From the cell containing the given text, extract its center point as (X, Y) coordinate. 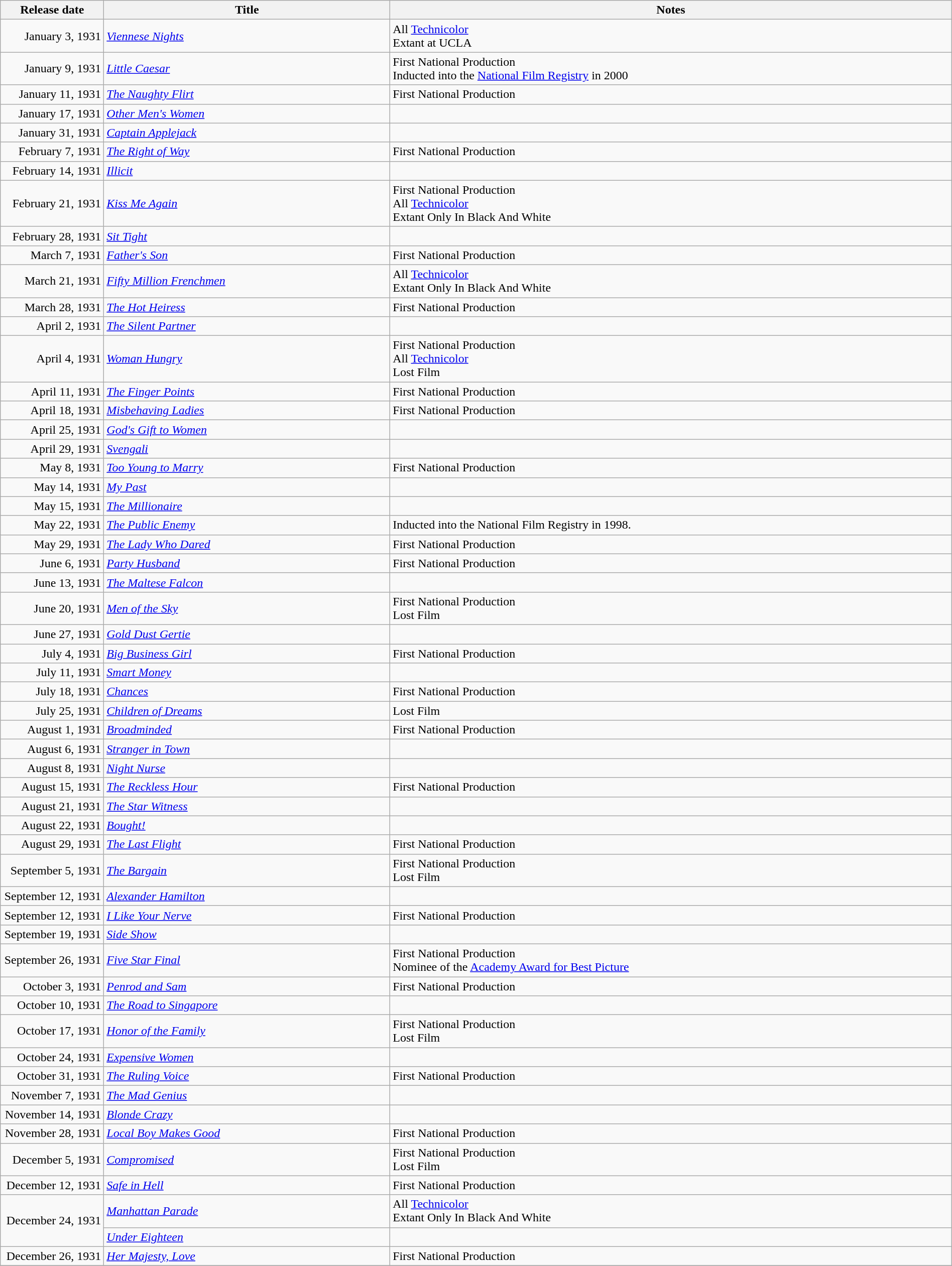
April 11, 1931 (52, 392)
August 8, 1931 (52, 768)
First National ProductionInducted into the National Film Registry in 2000 (671, 68)
Expensive Women (247, 1057)
April 29, 1931 (52, 449)
The Star Witness (247, 806)
Night Nurse (247, 768)
September 26, 1931 (52, 960)
June 20, 1931 (52, 608)
March 21, 1931 (52, 281)
December 5, 1931 (52, 1160)
The Ruling Voice (247, 1076)
February 28, 1931 (52, 236)
The Right of Way (247, 152)
December 12, 1931 (52, 1185)
First National ProductionAll Technicolor Lost Film (671, 359)
The Last Flight (247, 844)
July 11, 1931 (52, 673)
Men of the Sky (247, 608)
The Maltese Falcon (247, 582)
The Mad Genius (247, 1095)
My Past (247, 487)
February 21, 1931 (52, 203)
August 22, 1931 (52, 825)
June 27, 1931 (52, 634)
The Finger Points (247, 392)
Sit Tight (247, 236)
Penrod and Sam (247, 986)
Viennese Nights (247, 36)
March 7, 1931 (52, 255)
Lost Film (671, 711)
Children of Dreams (247, 711)
June 6, 1931 (52, 563)
Fifty Million Frenchmen (247, 281)
All Technicolor Extant at UCLA (671, 36)
Svengali (247, 449)
Local Boy Makes Good (247, 1133)
Little Caesar (247, 68)
Broadminded (247, 730)
Her Majesty, Love (247, 1256)
Compromised (247, 1160)
June 13, 1931 (52, 582)
Kiss Me Again (247, 203)
May 22, 1931 (52, 525)
Too Young to Marry (247, 468)
January 9, 1931 (52, 68)
April 25, 1931 (52, 430)
The Lady Who Dared (247, 544)
May 15, 1931 (52, 506)
Smart Money (247, 673)
May 8, 1931 (52, 468)
August 15, 1931 (52, 787)
November 14, 1931 (52, 1114)
The Public Enemy (247, 525)
January 11, 1931 (52, 94)
February 7, 1931 (52, 152)
Under Eighteen (247, 1237)
December 26, 1931 (52, 1256)
April 4, 1931 (52, 359)
October 31, 1931 (52, 1076)
April 18, 1931 (52, 411)
Title (247, 10)
Safe in Hell (247, 1185)
Father's Son (247, 255)
Stranger in Town (247, 749)
October 3, 1931 (52, 986)
November 7, 1931 (52, 1095)
I Like Your Nerve (247, 915)
Five Star Final (247, 960)
May 29, 1931 (52, 544)
Illicit (247, 171)
August 1, 1931 (52, 730)
Notes (671, 10)
Inducted into the National Film Registry in 1998. (671, 525)
Manhattan Parade (247, 1211)
The Naughty Flirt (247, 94)
Other Men's Women (247, 113)
July 18, 1931 (52, 692)
October 10, 1931 (52, 1005)
God's Gift to Women (247, 430)
Party Husband (247, 563)
August 6, 1931 (52, 749)
The Reckless Hour (247, 787)
Release date (52, 10)
Big Business Girl (247, 653)
Misbehaving Ladies (247, 411)
April 2, 1931 (52, 326)
November 28, 1931 (52, 1133)
May 14, 1931 (52, 487)
Side Show (247, 934)
July 25, 1931 (52, 711)
The Hot Heiress (247, 307)
The Millionaire (247, 506)
Bought! (247, 825)
September 5, 1931 (52, 870)
January 17, 1931 (52, 113)
Blonde Crazy (247, 1114)
The Silent Partner (247, 326)
March 28, 1931 (52, 307)
First National ProductionNominee of the Academy Award for Best Picture (671, 960)
October 24, 1931 (52, 1057)
First National ProductionAll Technicolor Extant Only In Black And White (671, 203)
December 24, 1931 (52, 1221)
January 3, 1931 (52, 36)
July 4, 1931 (52, 653)
The Road to Singapore (247, 1005)
The Bargain (247, 870)
Honor of the Family (247, 1031)
October 17, 1931 (52, 1031)
Chances (247, 692)
Gold Dust Gertie (247, 634)
January 31, 1931 (52, 133)
August 29, 1931 (52, 844)
Woman Hungry (247, 359)
September 19, 1931 (52, 934)
August 21, 1931 (52, 806)
Alexander Hamilton (247, 896)
February 14, 1931 (52, 171)
Captain Applejack (247, 133)
